Return the (x, y) coordinate for the center point of the cell that contains the specified text.  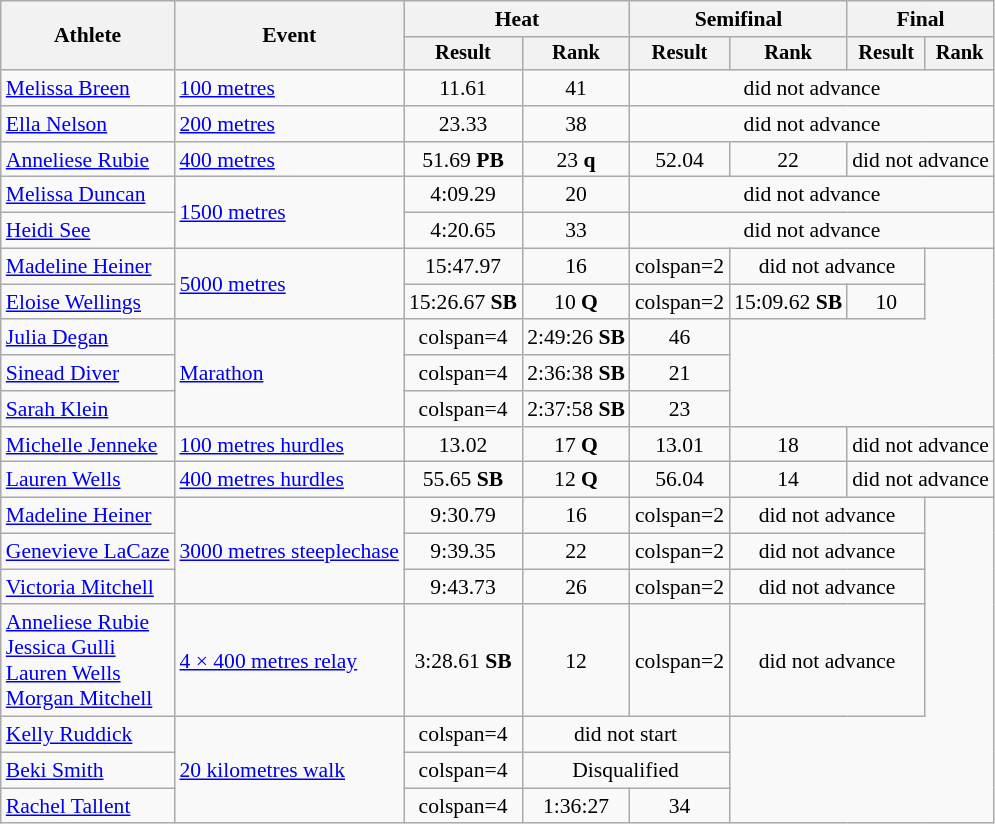
4 × 400 metres relay (289, 661)
11.61 (463, 88)
10 (886, 302)
Melissa Breen (88, 88)
12 Q (576, 480)
Julia Degan (88, 338)
Melissa Duncan (88, 195)
56.04 (680, 480)
100 metres hurdles (289, 445)
Anneliese RubieJessica GulliLauren WellsMorgan Mitchell (88, 661)
200 metres (289, 124)
3000 metres steeplechase (289, 552)
2:49:26 SB (576, 338)
400 metres (289, 160)
Marathon (289, 374)
Lauren Wells (88, 480)
Rachel Tallent (88, 806)
38 (576, 124)
12 (576, 661)
46 (680, 338)
Semifinal (738, 19)
17 Q (576, 445)
Anneliese Rubie (88, 160)
23 (680, 409)
13.01 (680, 445)
Event (289, 36)
51.69 PB (463, 160)
Michelle Jenneke (88, 445)
Beki Smith (88, 771)
26 (576, 587)
33 (576, 231)
Athlete (88, 36)
41 (576, 88)
1500 metres (289, 212)
9:43.73 (463, 587)
34 (680, 806)
4:09.29 (463, 195)
Eloise Wellings (88, 302)
21 (680, 373)
20 kilometres walk (289, 770)
100 metres (289, 88)
Genevieve LaCaze (88, 552)
18 (788, 445)
15:09.62 SB (788, 302)
Sarah Klein (88, 409)
400 metres hurdles (289, 480)
Final (920, 19)
13.02 (463, 445)
3:28.61 SB (463, 661)
2:36:38 SB (576, 373)
2:37:58 SB (576, 409)
23.33 (463, 124)
9:39.35 (463, 552)
1:36:27 (576, 806)
Ella Nelson (88, 124)
5000 metres (289, 284)
55.65 SB (463, 480)
23 q (576, 160)
9:30.79 (463, 516)
Heidi See (88, 231)
Sinead Diver (88, 373)
Disqualified (626, 771)
20 (576, 195)
did not start (626, 735)
Kelly Ruddick (88, 735)
15:26.67 SB (463, 302)
Heat (517, 19)
10 Q (576, 302)
Victoria Mitchell (88, 587)
15:47.97 (463, 267)
14 (788, 480)
4:20.65 (463, 231)
52.04 (680, 160)
